Detect which cell encompasses the target text, then output its (X, Y) center coordinate. 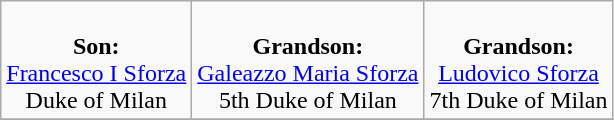
Grandson:Ludovico Sforza7th Duke of Milan (518, 60)
Son:Francesco I SforzaDuke of Milan (96, 60)
Grandson:Galeazzo Maria Sforza5th Duke of Milan (308, 60)
